Return (X, Y) of the center of cell containing provided text 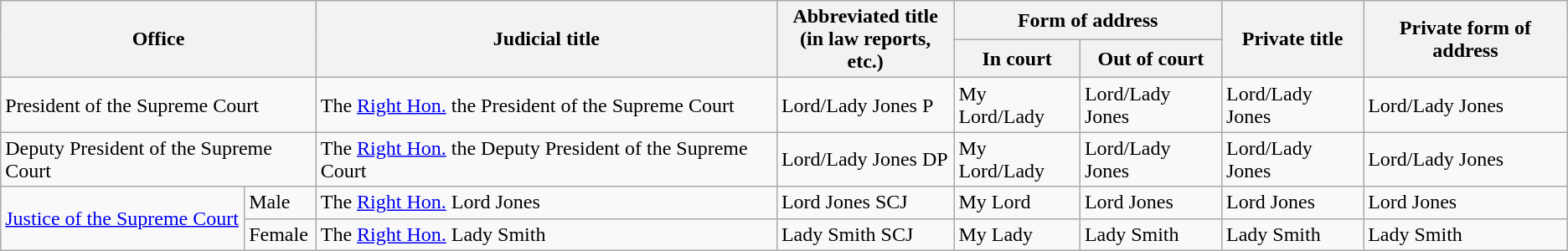
Lord Jones SCJ (864, 202)
My Lord (1017, 202)
Private form of address (1466, 39)
The Right Hon. the Deputy President of the Supreme Court (546, 159)
The Right Hon. Lord Jones (546, 202)
Office (158, 39)
Male (281, 202)
Female (281, 234)
Private title (1292, 39)
President of the Supreme Court (158, 105)
Justice of the Supreme Court (122, 218)
Deputy President of the Supreme Court (158, 159)
The Right Hon. the President of the Supreme Court (546, 105)
Lord/Lady Jones P (864, 105)
Lady Smith SCJ (864, 234)
My Lady (1017, 234)
Out of court (1151, 59)
Lord/Lady Jones DP (864, 159)
Form of address (1088, 20)
In court (1017, 59)
The Right Hon. Lady Smith (546, 234)
Judicial title (546, 39)
Abbreviated title (in law reports, etc.) (864, 39)
